Detect which cell encompasses the target text, then output its [x, y] center coordinate. 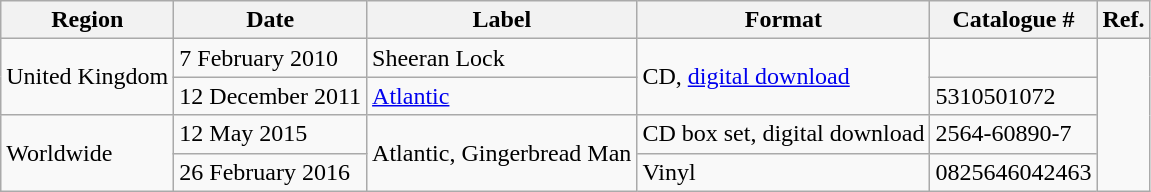
5310501072 [1014, 96]
United Kingdom [88, 77]
Worldwide [88, 153]
Ref. [1124, 20]
Format [784, 20]
12 December 2011 [270, 96]
7 February 2010 [270, 58]
Atlantic, Gingerbread Man [502, 153]
26 February 2016 [270, 172]
2564-60890-7 [1014, 134]
Region [88, 20]
Vinyl [784, 172]
0825646042463 [1014, 172]
Label [502, 20]
Catalogue # [1014, 20]
CD box set, digital download [784, 134]
Atlantic [502, 96]
Sheeran Lock [502, 58]
Date [270, 20]
12 May 2015 [270, 134]
CD, digital download [784, 77]
